Provide the (X, Y) coordinate of the cell's center where the given text is located.  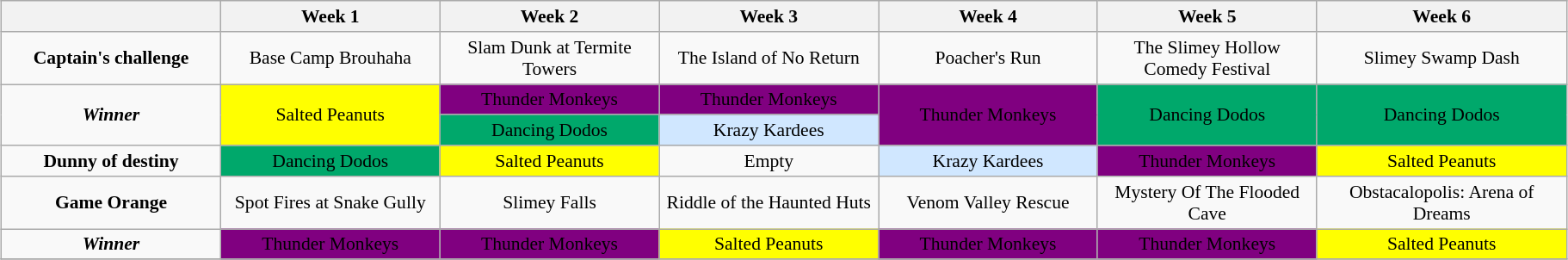
Venom Valley Rescue (988, 203)
Spot Fires at Snake Gully (330, 203)
Week 2 (549, 16)
Week 4 (988, 16)
Game Orange (112, 203)
Slam Dunk at Termite Towers (549, 59)
Mystery Of The Flooded Cave (1207, 203)
Base Camp Brouhaha (330, 59)
The Island of No Return (769, 59)
Week 5 (1207, 16)
Poacher's Run (988, 59)
Slimey Swamp Dash (1441, 59)
Dunny of destiny (112, 161)
The Slimey Hollow Comedy Festival (1207, 59)
Week 3 (769, 16)
Week 1 (330, 16)
Empty (769, 161)
Captain's challenge (112, 59)
Week 6 (1441, 16)
Obstacalopolis: Arena of Dreams (1441, 203)
Slimey Falls (549, 203)
Riddle of the Haunted Huts (769, 203)
